Capture the cell that displays the provided text and extract its (X, Y) central coordinate. 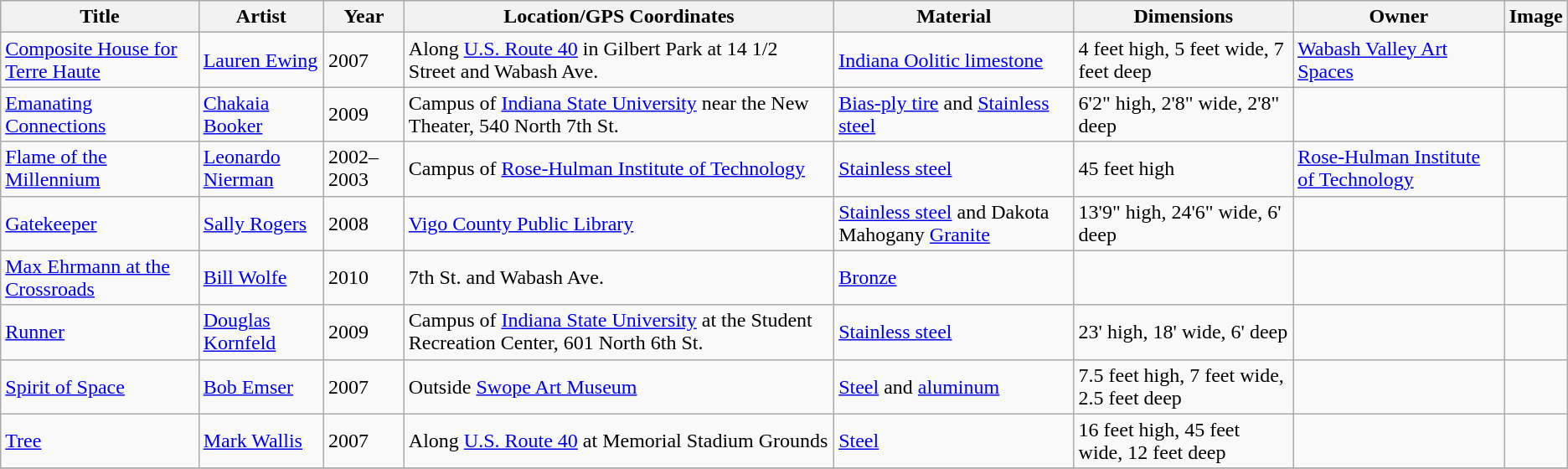
Indiana Oolitic limestone (954, 60)
7th St. and Wabash Ave. (618, 278)
13'9" high, 24'6" wide, 6' deep (1184, 223)
Title (100, 17)
16 feet high, 45 feet wide, 12 feet deep (1184, 441)
Bill Wolfe (261, 278)
Wabash Valley Art Spaces (1399, 60)
Tree (100, 441)
Vigo County Public Library (618, 223)
Steel and aluminum (954, 387)
Location/GPS Coordinates (618, 17)
Artist (261, 17)
Stainless steel and Dakota Mahogany Granite (954, 223)
Campus of Indiana State University at the Student Recreation Center, 601 North 6th St. (618, 332)
Leonardo Nierman (261, 169)
Along U.S. Route 40 at Memorial Stadium Grounds (618, 441)
Spirit of Space (100, 387)
Sally Rogers (261, 223)
Along U.S. Route 40 in Gilbert Park at 14 1/2 Street and Wabash Ave. (618, 60)
Emanating Connections (100, 114)
Outside Swope Art Museum (618, 387)
Douglas Kornfeld (261, 332)
Runner (100, 332)
Campus of Rose-Hulman Institute of Technology (618, 169)
Rose-Hulman Institute of Technology (1399, 169)
Owner (1399, 17)
Chakaia Booker (261, 114)
4 feet high, 5 feet wide, 7 feet deep (1184, 60)
45 feet high (1184, 169)
Dimensions (1184, 17)
6'2" high, 2'8" wide, 2'8" deep (1184, 114)
23' high, 18' wide, 6' deep (1184, 332)
Bob Emser (261, 387)
Campus of Indiana State University near the New Theater, 540 North 7th St. (618, 114)
Gatekeeper (100, 223)
2008 (364, 223)
Bronze (954, 278)
Composite House for Terre Haute (100, 60)
Material (954, 17)
Year (364, 17)
Lauren Ewing (261, 60)
Flame of the Millennium (100, 169)
Image (1536, 17)
Steel (954, 441)
2002–2003 (364, 169)
2010 (364, 278)
7.5 feet high, 7 feet wide, 2.5 feet deep (1184, 387)
Bias-ply tire and Stainless steel (954, 114)
Max Ehrmann at the Crossroads (100, 278)
Mark Wallis (261, 441)
